Determine the (x, y) coordinate at the center of the cell enclosing the given text.  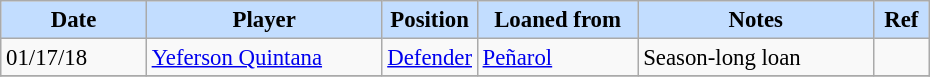
Notes (756, 20)
Position (430, 20)
Loaned from (558, 20)
Player (264, 20)
Date (74, 20)
Peñarol (558, 58)
01/17/18 (74, 58)
Season-long loan (756, 58)
Defender (430, 58)
Ref (901, 20)
Yeferson Quintana (264, 58)
